Return [x, y] of the center of cell containing provided text 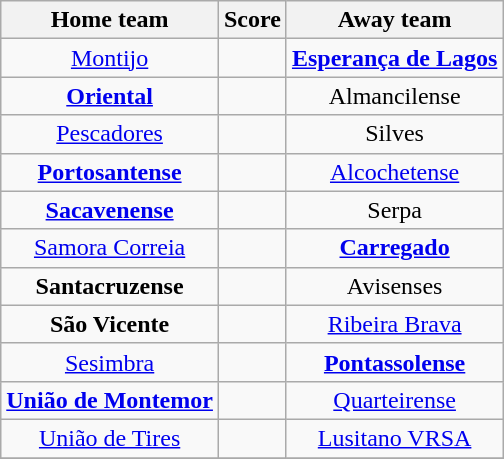
Avisenses [394, 286]
Carregado [394, 248]
São Vicente [110, 324]
Samora Correia [110, 248]
Montijo [110, 58]
Pontassolense [394, 362]
Silves [394, 134]
Esperança de Lagos [394, 58]
Oriental [110, 96]
Sacavenense [110, 210]
Quarteirense [394, 400]
Serpa [394, 210]
Ribeira Brava [394, 324]
Lusitano VRSA [394, 438]
Portosantense [110, 172]
Away team [394, 20]
Sesimbra [110, 362]
Home team [110, 20]
Santacruzense [110, 286]
União de Montemor [110, 400]
União de Tires [110, 438]
Score [252, 20]
Almancilense [394, 96]
Alcochetense [394, 172]
Pescadores [110, 134]
